Output the (X, Y) coordinate of the center of the cell containing the given text.  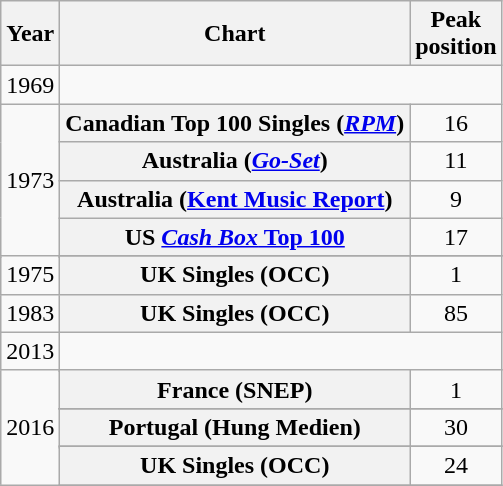
9 (456, 199)
Year (30, 34)
Chart (235, 34)
85 (456, 313)
11 (456, 161)
Canadian Top 100 Singles (RPM) (235, 123)
30 (456, 427)
1975 (30, 275)
Australia (Go-Set) (235, 161)
1973 (30, 180)
1969 (30, 85)
Australia (Kent Music Report) (235, 199)
Portugal (Hung Medien) (235, 427)
Peakposition (456, 34)
17 (456, 237)
US Cash Box Top 100 (235, 237)
24 (456, 465)
16 (456, 123)
2016 (30, 427)
1983 (30, 313)
France (SNEP) (235, 389)
2013 (30, 351)
